Extract the [X, Y] coordinate from the center of the cell holding the provided text.  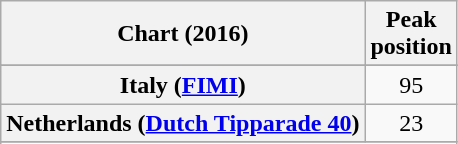
Chart (2016) [183, 34]
23 [411, 123]
Italy (FIMI) [183, 85]
Netherlands (Dutch Tipparade 40) [183, 123]
Peakposition [411, 34]
95 [411, 85]
